Find where the given text appears and provide that cell's center as (x, y) coordinate. 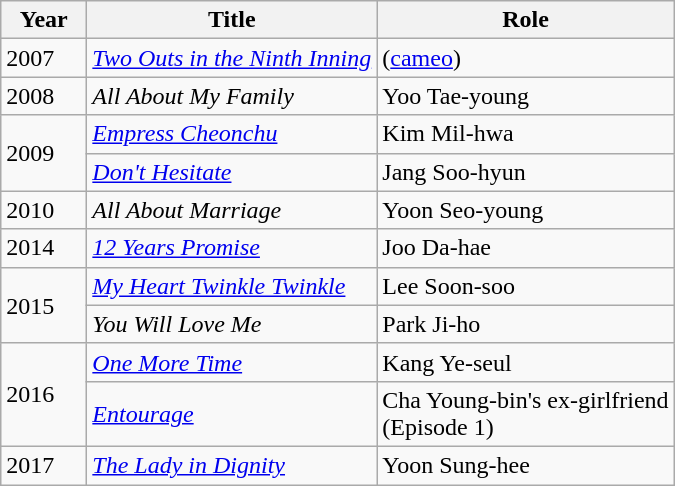
Year (44, 20)
Role (526, 20)
Title (232, 20)
You Will Love Me (232, 324)
The Lady in Dignity (232, 465)
2009 (44, 153)
Lee Soon-soo (526, 286)
2010 (44, 210)
2015 (44, 305)
Jang Soo-hyun (526, 172)
Joo Da-hae (526, 248)
Yoo Tae-young (526, 96)
Don't Hesitate (232, 172)
All About Marriage (232, 210)
Entourage (232, 414)
2007 (44, 58)
12 Years Promise (232, 248)
(cameo) (526, 58)
Park Ji-ho (526, 324)
One More Time (232, 362)
Yoon Sung-hee (526, 465)
My Heart Twinkle Twinkle (232, 286)
All About My Family (232, 96)
Cha Young-bin's ex-girlfriend(Episode 1) (526, 414)
2014 (44, 248)
2016 (44, 394)
Yoon Seo-young (526, 210)
Two Outs in the Ninth Inning (232, 58)
Kim Mil-hwa (526, 134)
Empress Cheonchu (232, 134)
2017 (44, 465)
Kang Ye-seul (526, 362)
2008 (44, 96)
